Search for the cell housing the specified text and yield its [X, Y] center coordinate. 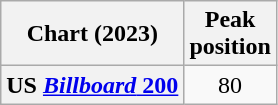
Chart (2023) [92, 34]
US Billboard 200 [92, 85]
80 [230, 85]
Peakposition [230, 34]
